Return the (x, y) coordinate for the center point of the cell that contains the specified text.  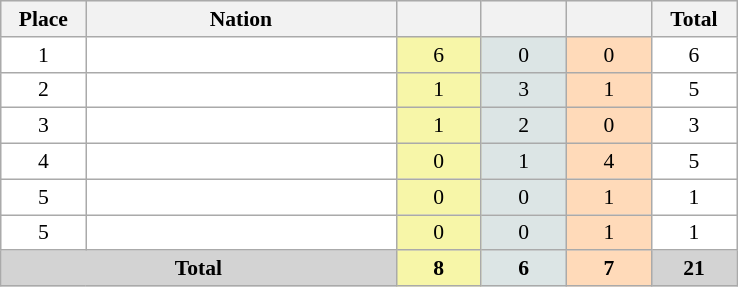
7 (608, 269)
8 (438, 269)
21 (694, 269)
Place (44, 19)
Nation (241, 19)
